Output the [X, Y] coordinate of the center of the cell containing the given text.  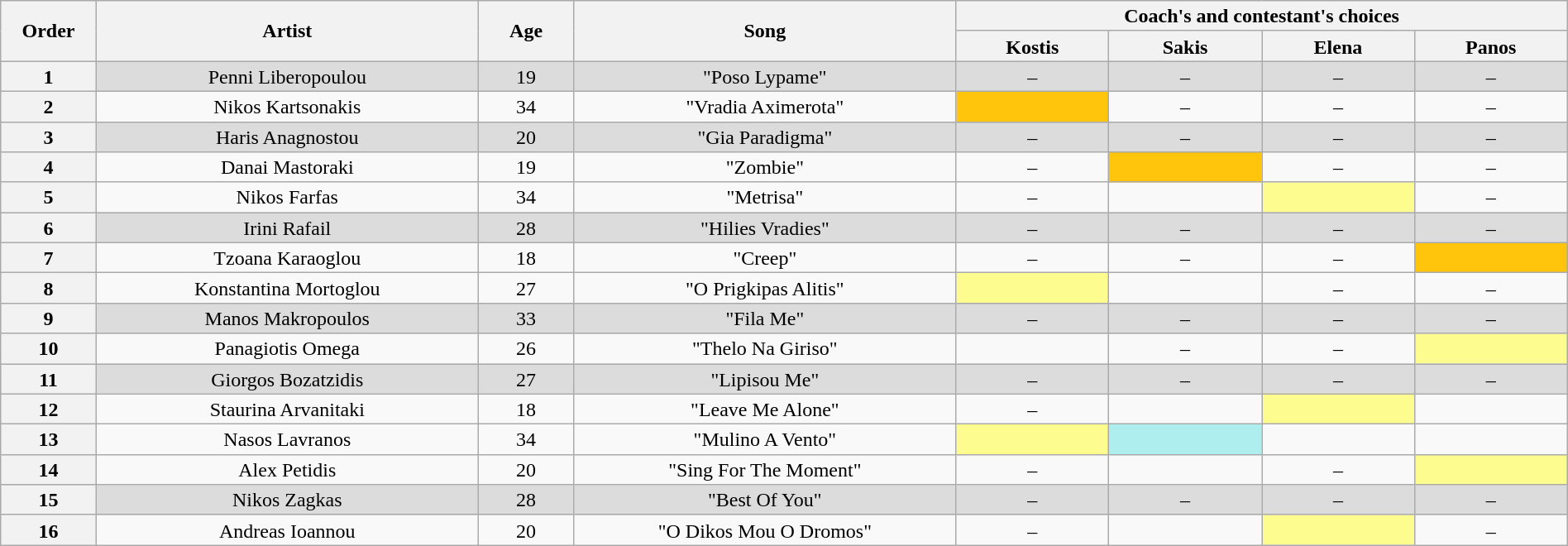
"Lipisou Me" [765, 379]
"Vradia Aximerota" [765, 106]
Sakis [1186, 46]
Elena [1338, 46]
Artist [287, 31]
Kostis [1032, 46]
7 [49, 258]
Manos Makropoulos [287, 318]
Nasos Lavranos [287, 440]
Panagiotis Omega [287, 349]
"Sing For The Moment" [765, 470]
"Mulino A Vento" [765, 440]
"Poso Lypame" [765, 76]
"O Prigkipas Alitis" [765, 288]
14 [49, 470]
5 [49, 197]
Panos [1490, 46]
Konstantina Mortoglou [287, 288]
8 [49, 288]
15 [49, 500]
33 [526, 318]
Song [765, 31]
Order [49, 31]
2 [49, 106]
10 [49, 349]
"O Dikos Mou O Dromos" [765, 529]
12 [49, 409]
26 [526, 349]
"Thelo Na Giriso" [765, 349]
"Hilies Vradies" [765, 228]
Nikos Kartsonakis [287, 106]
"Fila Me" [765, 318]
Giorgos Bozatzidis [287, 379]
Age [526, 31]
Andreas Ioannou [287, 529]
"Leave Me Alone" [765, 409]
Nikos Farfas [287, 197]
"Best Of You" [765, 500]
13 [49, 440]
1 [49, 76]
16 [49, 529]
Coach's and contestant's choices [1262, 17]
6 [49, 228]
Irini Rafail [287, 228]
Staurina Arvanitaki [287, 409]
11 [49, 379]
3 [49, 137]
"Creep" [765, 258]
Danai Mastoraki [287, 167]
"Gia Paradigma" [765, 137]
Alex Petidis [287, 470]
9 [49, 318]
"Zombie" [765, 167]
4 [49, 167]
Tzoana Karaoglou [287, 258]
"Metrisa" [765, 197]
Haris Anagnostou [287, 137]
Penni Liberopoulou [287, 76]
Nikos Zagkas [287, 500]
